Return [x, y] of the center of cell containing provided text 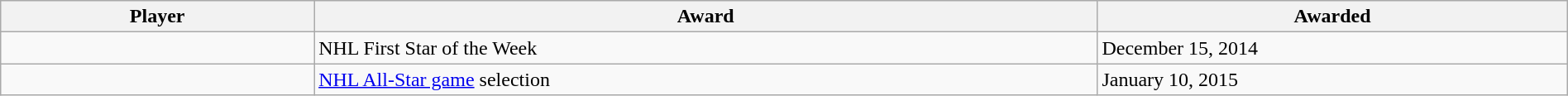
Awarded [1332, 17]
December 15, 2014 [1332, 48]
NHL First Star of the Week [706, 48]
January 10, 2015 [1332, 79]
Player [157, 17]
Award [706, 17]
NHL All-Star game selection [706, 79]
